Return the (x, y) coordinate for the center point of the cell that contains the specified text.  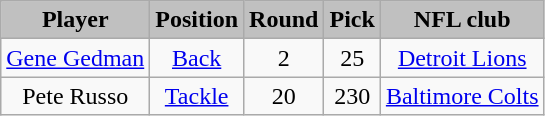
Back (197, 58)
Tackle (197, 96)
Player (76, 20)
Pick (352, 20)
NFL club (462, 20)
230 (352, 96)
Detroit Lions (462, 58)
Pete Russo (76, 96)
2 (284, 58)
Position (197, 20)
Baltimore Colts (462, 96)
25 (352, 58)
Round (284, 20)
20 (284, 96)
Gene Gedman (76, 58)
